Pinpoint the cell where the given text exists, returning its (X, Y) midpoint coordinate. 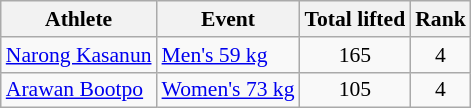
Arawan Bootpo (79, 90)
Men's 59 kg (228, 55)
Narong Kasanun (79, 55)
Women's 73 kg (228, 90)
105 (356, 90)
165 (356, 55)
Total lifted (356, 19)
Rank (440, 19)
Event (228, 19)
Athlete (79, 19)
